Locate the cell with the specified text and output its [X, Y] center coordinate. 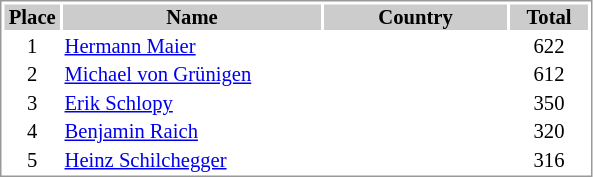
3 [32, 103]
Erik Schlopy [192, 103]
Hermann Maier [192, 46]
4 [32, 131]
Total [549, 17]
622 [549, 46]
350 [549, 103]
612 [549, 75]
Michael von Grünigen [192, 75]
5 [32, 160]
Benjamin Raich [192, 131]
Name [192, 17]
Place [32, 17]
316 [549, 160]
2 [32, 75]
Country [416, 17]
320 [549, 131]
Heinz Schilchegger [192, 160]
1 [32, 46]
